Detect which cell encompasses the target text, then output its [x, y] center coordinate. 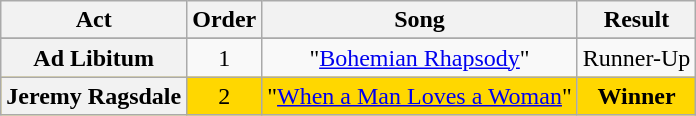
Winner [636, 96]
Act [94, 20]
"When a Man Loves a Woman" [420, 96]
2 [224, 96]
Order [224, 20]
Song [420, 20]
"Bohemian Rhapsody" [420, 58]
Jeremy Ragsdale [94, 96]
1 [224, 58]
Runner-Up [636, 58]
Result [636, 20]
Ad Libitum [94, 58]
